Identify which cell holds the provided text, then report its (X, Y) central coordinate. 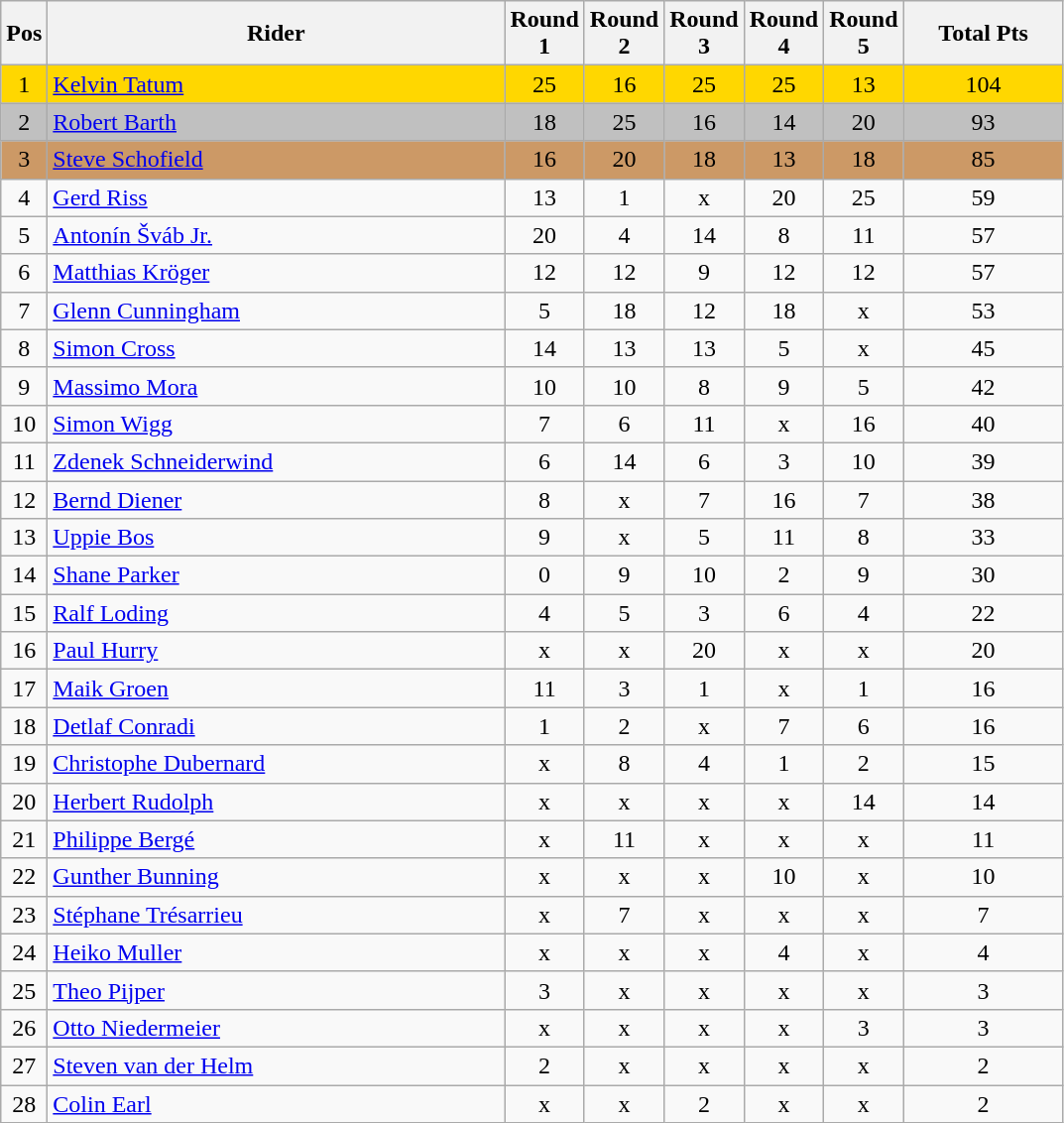
Maik Groen (276, 688)
Massimo Mora (276, 386)
42 (984, 386)
53 (984, 311)
Simon Cross (276, 348)
Uppie Bos (276, 538)
Round 3 (704, 34)
Matthias Kröger (276, 273)
Pos (24, 34)
Stéphane Trésarrieu (276, 915)
Ralf Loding (276, 613)
Otto Niedermeier (276, 1028)
17 (24, 688)
45 (984, 348)
85 (984, 160)
Colin Earl (276, 1104)
Antonín Šváb Jr. (276, 235)
Gunther Bunning (276, 877)
26 (24, 1028)
30 (984, 575)
19 (24, 764)
Paul Hurry (276, 651)
Heiko Muller (276, 952)
Rider (276, 34)
Bernd Diener (276, 499)
Shane Parker (276, 575)
Robert Barth (276, 122)
Kelvin Tatum (276, 84)
21 (24, 839)
Gerd Riss (276, 197)
40 (984, 424)
Round 4 (783, 34)
Steve Schofield (276, 160)
Simon Wigg (276, 424)
Herbert Rudolph (276, 802)
24 (24, 952)
104 (984, 84)
Steven van der Helm (276, 1065)
Round 1 (544, 34)
28 (24, 1104)
39 (984, 461)
23 (24, 915)
Philippe Bergé (276, 839)
59 (984, 197)
Total Pts (984, 34)
93 (984, 122)
38 (984, 499)
Glenn Cunningham (276, 311)
Zdenek Schneiderwind (276, 461)
27 (24, 1065)
0 (544, 575)
Detlaf Conradi (276, 726)
Round 2 (624, 34)
33 (984, 538)
Theo Pijper (276, 990)
Christophe Dubernard (276, 764)
Round 5 (864, 34)
